Scan for the cell matching the given text and deliver its (X, Y) coordinate at center. 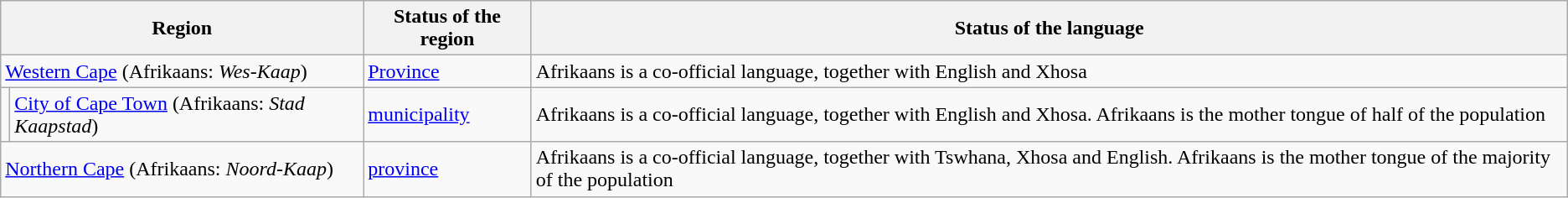
province (447, 169)
Afrikaans is a co-official language, together with English and Xhosa (1049, 71)
Region (183, 29)
Status of the region (447, 29)
Afrikaans is a co-official language, together with Tswhana, Xhosa and English. Afrikaans is the mother tongue of the majority of the population (1049, 169)
municipality (447, 114)
Afrikaans is a co-official language, together with English and Xhosa. Afrikaans is the mother tongue of half of the population (1049, 114)
Northern Cape (Afrikaans: Noord-Kaap) (183, 169)
City of Cape Town (Afrikaans: Stad Kaapstad) (187, 114)
Western Cape (Afrikaans: Wes-Kaap) (183, 71)
Status of the language (1049, 29)
Province (447, 71)
